Determine the [X, Y] coordinate at the center of the cell enclosing the given text.  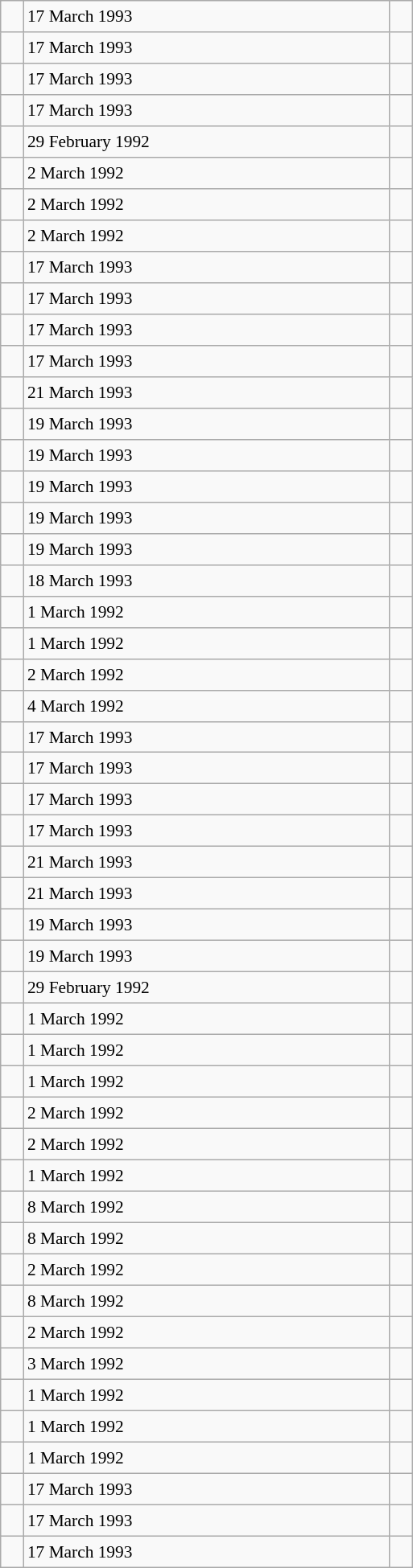
18 March 1993 [206, 581]
4 March 1992 [206, 706]
3 March 1992 [206, 1364]
